For the text-containing cell, return its midpoint in (x, y) coordinate format. 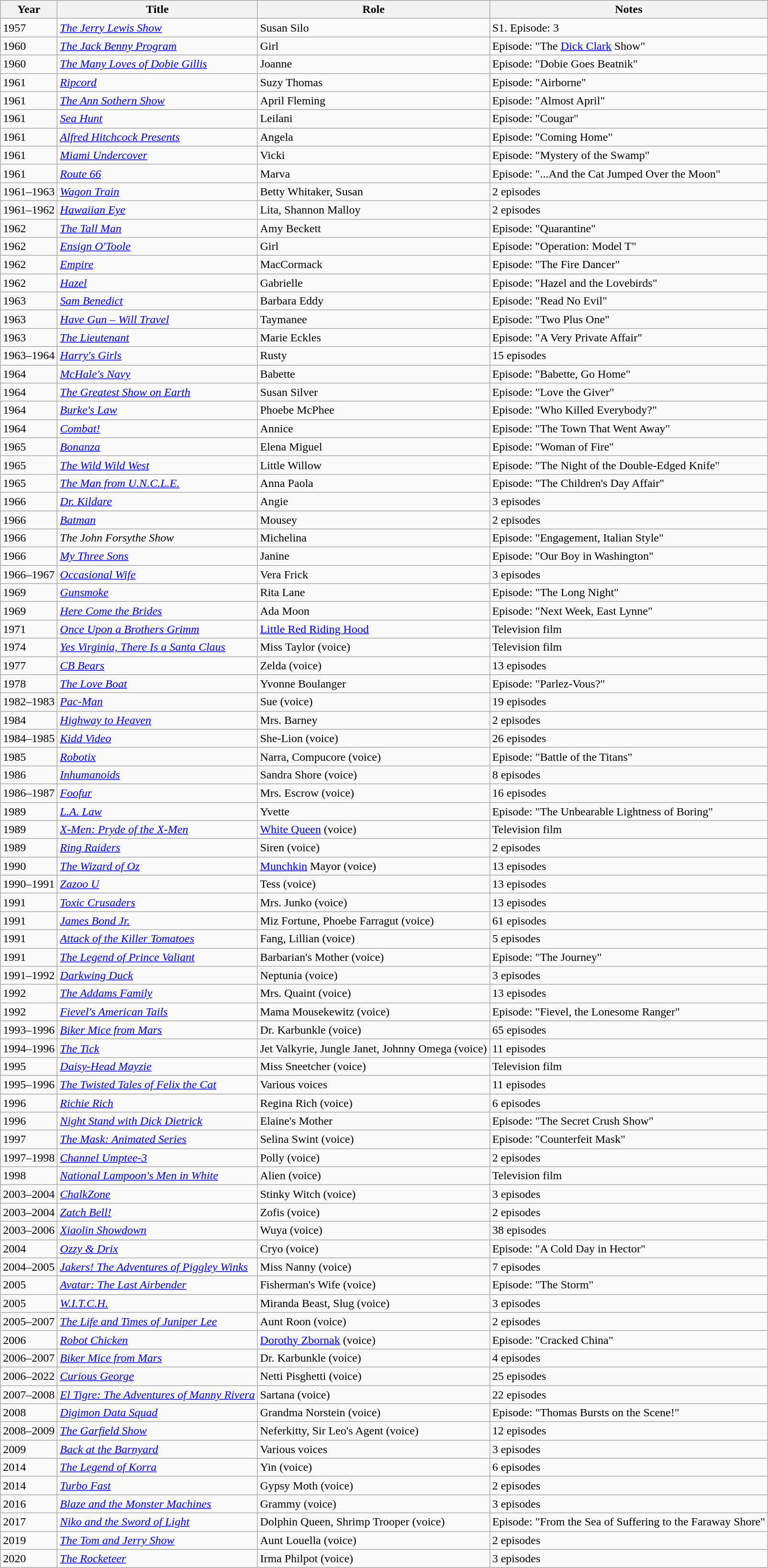
2005–2007 (29, 1321)
Phoebe McPhee (373, 410)
MacCormack (373, 265)
Yvonne Boulanger (373, 684)
5 episodes (629, 939)
Sea Hunt (157, 119)
1991–1992 (29, 975)
1963–1964 (29, 356)
Harry's Girls (157, 356)
Mrs. Barney (373, 720)
4 episodes (629, 1358)
2007–2008 (29, 1395)
Mrs. Escrow (voice) (373, 793)
Blaze and the Monster Machines (157, 1504)
The Lieutenant (157, 338)
CB Bears (157, 666)
Year (29, 10)
Episode: "Counterfeit Mask" (629, 1139)
Episode: "Parlez-Vous?" (629, 684)
James Bond Jr. (157, 921)
The Tick (157, 1048)
1997–1998 (29, 1158)
The Rocketeer (157, 1558)
White Queen (voice) (373, 830)
The Mask: Animated Series (157, 1139)
Joanne (373, 64)
Kidd Video (157, 738)
Episode: "Fievel, the Lonesome Ranger" (629, 1012)
26 episodes (629, 738)
1990 (29, 866)
McHale's Navy (157, 374)
Aunt Roon (voice) (373, 1321)
The Garfield Show (157, 1431)
16 episodes (629, 793)
Empire (157, 265)
Avatar: The Last Airbender (157, 1285)
Gypsy Moth (voice) (373, 1486)
2004–2005 (29, 1267)
Irma Philpot (voice) (373, 1558)
Episode: "Love the Giver" (629, 392)
Alien (voice) (373, 1176)
Neferkitty, Sir Leo's Agent (voice) (373, 1431)
Annice (373, 429)
38 episodes (629, 1230)
Munchkin Mayor (voice) (373, 866)
Batman (157, 519)
Here Come the Brides (157, 611)
Polly (voice) (373, 1158)
Digimon Data Squad (157, 1413)
2006–2022 (29, 1376)
Pac-Man (157, 702)
Leilani (373, 119)
Netti Pisghetti (voice) (373, 1376)
Zatch Bell! (157, 1212)
Miranda Beast, Slug (voice) (373, 1303)
Episode: "The Fire Dancer" (629, 265)
15 episodes (629, 356)
Grammy (voice) (373, 1504)
The John Forsythe Show (157, 538)
2008–2009 (29, 1431)
Episode: "Cracked China" (629, 1340)
Zofis (voice) (373, 1212)
Niko and the Sword of Light (157, 1522)
Have Gun – Will Travel (157, 319)
1961–1963 (29, 192)
Episode: "Airborne" (629, 82)
Episode: "The Night of the Double-Edged Knife" (629, 465)
2003–2006 (29, 1230)
She-Lion (voice) (373, 738)
L.A. Law (157, 812)
The Life and Times of Juniper Lee (157, 1321)
Episode: "The Unbearable Lightness of Boring" (629, 812)
Dr. Kildare (157, 501)
1982–1983 (29, 702)
Attack of the Killer Tomatoes (157, 939)
The Legend of Korra (157, 1467)
1984 (29, 720)
Ensign O'Toole (157, 247)
ChalkZone (157, 1194)
Night Stand with Dick Dietrick (157, 1121)
Gunsmoke (157, 593)
Vera Frick (373, 575)
2017 (29, 1522)
Vicki (373, 155)
Sandra Shore (voice) (373, 775)
1984–1985 (29, 738)
Aunt Louella (voice) (373, 1540)
Episode: "Operation: Model T" (629, 247)
The Tom and Jerry Show (157, 1540)
Elena Miguel (373, 447)
The Wild Wild West (157, 465)
The Love Boat (157, 684)
Regina Rich (voice) (373, 1103)
Taymanee (373, 319)
Anna Paola (373, 483)
Episode: "A Very Private Affair" (629, 338)
Stinky Witch (voice) (373, 1194)
The Man from U.N.C.L.E. (157, 483)
Occasional Wife (157, 575)
2008 (29, 1413)
Yes Virginia, There Is a Santa Claus (157, 647)
Neptunia (voice) (373, 975)
1966–1967 (29, 575)
The Many Loves of Dobie Gillis (157, 64)
Jet Valkyrie, Jungle Janet, Johnny Omega (voice) (373, 1048)
61 episodes (629, 921)
1986 (29, 775)
The Addams Family (157, 993)
1961–1962 (29, 210)
Episode: "From the Sea of Suffering to the Faraway Shore" (629, 1522)
1998 (29, 1176)
1974 (29, 647)
Ripcord (157, 82)
Back at the Barnyard (157, 1449)
Once Upon a Brothers Grimm (157, 629)
Episode: "Cougar" (629, 119)
Episode: "Quarantine" (629, 228)
Ada Moon (373, 611)
Sam Benedict (157, 301)
Episode: "Our Boy in Washington" (629, 556)
Episode: "The Town That Went Away" (629, 429)
Michelina (373, 538)
Episode: "Babette, Go Home" (629, 374)
Zelda (voice) (373, 666)
The Jack Benny Program (157, 46)
Mrs. Junko (voice) (373, 902)
S1. Episode: 3 (629, 28)
Xiaolin Showdown (157, 1230)
The Legend of Prince Valiant (157, 957)
Sartana (voice) (373, 1395)
Miz Fortune, Phoebe Farragut (voice) (373, 921)
Richie Rich (157, 1103)
1990–1991 (29, 884)
1978 (29, 684)
Robot Chicken (157, 1340)
National Lampoon's Men in White (157, 1176)
Yvette (373, 812)
1994–1996 (29, 1048)
Episode: "...And the Cat Jumped Over the Moon" (629, 173)
1957 (29, 28)
Rita Lane (373, 593)
El Tigre: The Adventures of Manny Rivera (157, 1395)
Episode: "Battle of the Titans" (629, 756)
1997 (29, 1139)
Robotix (157, 756)
Episode: "The Secret Crush Show" (629, 1121)
Alfred Hitchcock Presents (157, 137)
Sue (voice) (373, 702)
1993–1996 (29, 1030)
Amy Beckett (373, 228)
Dorothy Zbornak (voice) (373, 1340)
Marva (373, 173)
Bonanza (157, 447)
Selina Swint (voice) (373, 1139)
Lita, Shannon Malloy (373, 210)
Cryo (voice) (373, 1249)
Episode: "Read No Evil" (629, 301)
Curious George (157, 1376)
Episode: "The Journey" (629, 957)
Barbara Eddy (373, 301)
2004 (29, 1249)
Ring Raiders (157, 848)
The Greatest Show on Earth (157, 392)
Channel Umptee-3 (157, 1158)
Little Red Riding Hood (373, 629)
Episode: "The Dick Clark Show" (629, 46)
Angela (373, 137)
Episode: "Mystery of the Swamp" (629, 155)
22 episodes (629, 1395)
Miss Sneetcher (voice) (373, 1066)
Rusty (373, 356)
Susan Silo (373, 28)
Miss Nanny (voice) (373, 1267)
Tess (voice) (373, 884)
My Three Sons (157, 556)
Episode: "Thomas Bursts on the Scene!" (629, 1413)
2019 (29, 1540)
Miss Taylor (voice) (373, 647)
1986–1987 (29, 793)
Siren (voice) (373, 848)
The Jerry Lewis Show (157, 28)
Suzy Thomas (373, 82)
Gabrielle (373, 283)
Dolphin Queen, Shrimp Trooper (voice) (373, 1522)
2016 (29, 1504)
Inhumanoids (157, 775)
Wuya (voice) (373, 1230)
Episode: "Two Plus One" (629, 319)
Miami Undercover (157, 155)
Fang, Lillian (voice) (373, 939)
Episode: "Almost April" (629, 101)
The Tall Man (157, 228)
Burke's Law (157, 410)
Title (157, 10)
The Twisted Tales of Felix the Cat (157, 1084)
7 episodes (629, 1267)
Foofur (157, 793)
Ozzy & Drix (157, 1249)
Angie (373, 501)
Yin (voice) (373, 1467)
Fievel's American Tails (157, 1012)
Zazoo U (157, 884)
Marie Eckles (373, 338)
The Ann Sothern Show (157, 101)
Little Willow (373, 465)
8 episodes (629, 775)
W.I.T.C.H. (157, 1303)
Narra, Compucore (voice) (373, 756)
Hawaiian Eye (157, 210)
Hazel (157, 283)
Episode: "The Long Night" (629, 593)
Toxic Crusaders (157, 902)
Betty Whitaker, Susan (373, 192)
Grandma Norstein (voice) (373, 1413)
Turbo Fast (157, 1486)
Elaine's Mother (373, 1121)
19 episodes (629, 702)
Episode: "The Children's Day Affair" (629, 483)
Barbarian's Mother (voice) (373, 957)
Notes (629, 10)
25 episodes (629, 1376)
2009 (29, 1449)
Babette (373, 374)
Mrs. Quaint (voice) (373, 993)
Highway to Heaven (157, 720)
Episode: "Who Killed Everybody?" (629, 410)
Episode: "A Cold Day in Hector" (629, 1249)
Episode: "Woman of Fire" (629, 447)
65 episodes (629, 1030)
Route 66 (157, 173)
Episode: "The Storm" (629, 1285)
April Fleming (373, 101)
12 episodes (629, 1431)
Janine (373, 556)
Episode: "Next Week, East Lynne" (629, 611)
Fisherman's Wife (voice) (373, 1285)
1977 (29, 666)
2006 (29, 1340)
2020 (29, 1558)
2006–2007 (29, 1358)
Susan Silver (373, 392)
Episode: "Coming Home" (629, 137)
Combat! (157, 429)
Wagon Train (157, 192)
Episode: "Hazel and the Lovebirds" (629, 283)
Daisy-Head Mayzie (157, 1066)
1985 (29, 756)
Role (373, 10)
Episode: "Dobie Goes Beatnik" (629, 64)
1995–1996 (29, 1084)
1971 (29, 629)
Jakers! The Adventures of Piggley Winks (157, 1267)
Mama Mousekewitz (voice) (373, 1012)
Darkwing Duck (157, 975)
Mousey (373, 519)
1995 (29, 1066)
The Wizard of Oz (157, 866)
Episode: "Engagement, Italian Style" (629, 538)
X-Men: Pryde of the X-Men (157, 830)
